Identify which cell holds the provided text, then report its [X, Y] central coordinate. 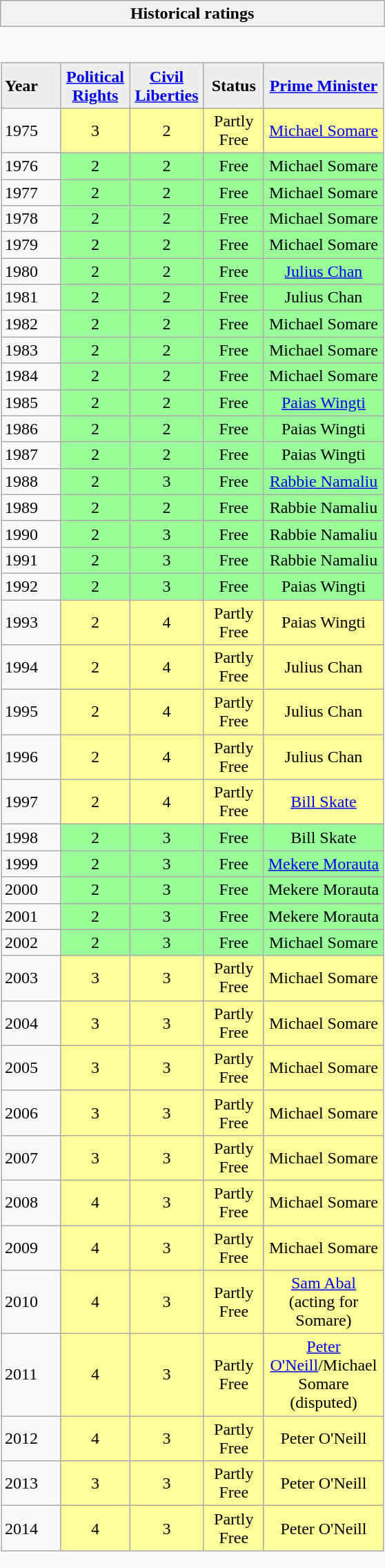
1980 [32, 271]
1983 [32, 350]
1992 [32, 586]
1990 [32, 534]
1978 [32, 219]
1977 [32, 193]
1976 [32, 166]
Status [233, 86]
2007 [32, 1157]
2011 [32, 1375]
1975 [32, 130]
1991 [32, 560]
Sam Abal (acting for Somare) [324, 1302]
1999 [32, 864]
1989 [32, 507]
Prime Minister [324, 86]
1998 [32, 838]
2002 [32, 942]
1984 [32, 376]
2013 [32, 1483]
1994 [32, 667]
Historical ratings [192, 14]
2000 [32, 890]
2006 [32, 1113]
1996 [32, 757]
2004 [32, 1023]
2012 [32, 1439]
Civil Liberties [167, 86]
2008 [32, 1203]
2014 [32, 1529]
1997 [32, 802]
1986 [32, 429]
1979 [32, 245]
2001 [32, 916]
1987 [32, 455]
1981 [32, 298]
1982 [32, 324]
Peter O'Neill/Michael Somare (disputed) [324, 1375]
1985 [32, 403]
2003 [32, 978]
1988 [32, 481]
2010 [32, 1302]
Political Rights [95, 86]
1993 [32, 621]
2005 [32, 1067]
1995 [32, 713]
2009 [32, 1247]
Year [32, 86]
